Pinpoint the cell where the given text exists, returning its (x, y) midpoint coordinate. 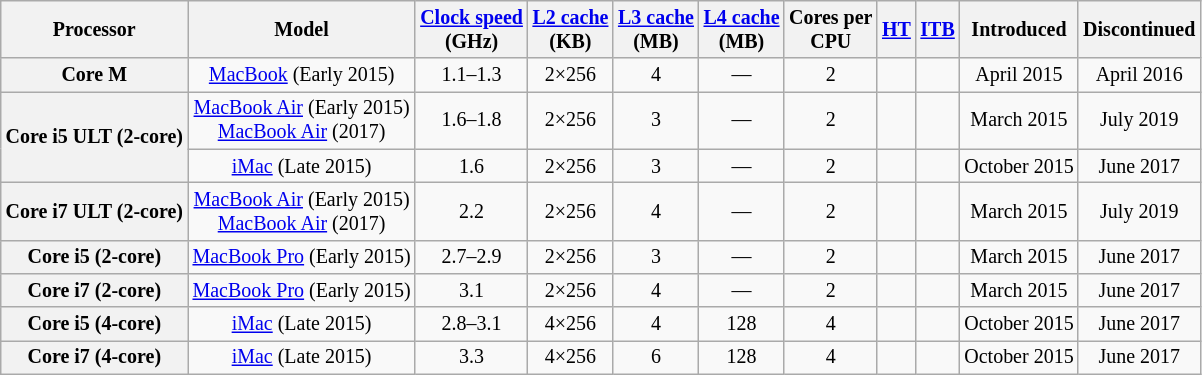
Core i5 (4-core) (94, 324)
Core i5 ULT (2-core) (94, 138)
2.8–3.1 (471, 324)
Core M (94, 76)
Discontinued (1139, 30)
1.6–1.8 (471, 120)
L4 cache (MB) (742, 30)
6 (656, 358)
1.6 (471, 166)
April 2015 (1020, 76)
L2 cache(KB) (571, 30)
3.1 (471, 290)
L3 cache(MB) (656, 30)
Core i7 (2-core) (94, 290)
Core i7 (4-core) (94, 358)
Core i7 ULT (2-core) (94, 212)
Clock speed(GHz) (471, 30)
HT (896, 30)
MacBook (Early 2015) (302, 76)
Processor (94, 30)
April 2016 (1139, 76)
Introduced (1020, 30)
Model (302, 30)
2.2 (471, 212)
Cores perCPU (830, 30)
Core i5 (2-core) (94, 256)
2.7–2.9 (471, 256)
ITB (938, 30)
1.1–1.3 (471, 76)
3.3 (471, 358)
